Output the (x, y) coordinate of the center of the cell containing the given text.  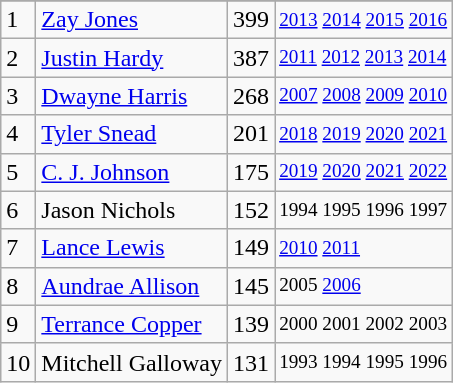
10 (18, 362)
1 (18, 20)
2010 2011 (364, 248)
9 (18, 324)
Justin Hardy (132, 58)
Jason Nichols (132, 210)
139 (252, 324)
Dwayne Harris (132, 96)
Lance Lewis (132, 248)
399 (252, 20)
2007 2008 2009 2010 (364, 96)
387 (252, 58)
2000 2001 2002 2003 (364, 324)
7 (18, 248)
2011 2012 2013 2014 (364, 58)
2 (18, 58)
5 (18, 172)
Zay Jones (132, 20)
2018 2019 2020 2021 (364, 134)
6 (18, 210)
Mitchell Galloway (132, 362)
Aundrae Allison (132, 286)
1994 1995 1996 1997 (364, 210)
145 (252, 286)
152 (252, 210)
175 (252, 172)
8 (18, 286)
131 (252, 362)
Terrance Copper (132, 324)
268 (252, 96)
4 (18, 134)
Tyler Snead (132, 134)
2019 2020 2021 2022 (364, 172)
2005 2006 (364, 286)
149 (252, 248)
2013 2014 2015 2016 (364, 20)
C. J. Johnson (132, 172)
201 (252, 134)
3 (18, 96)
1993 1994 1995 1996 (364, 362)
